Return the (x, y) coordinate for the center point of the cell that contains the specified text.  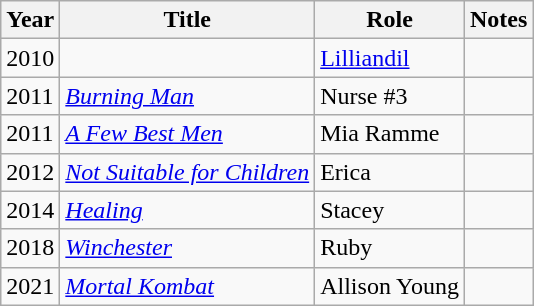
2012 (30, 172)
Year (30, 20)
Erica (390, 172)
Healing (188, 210)
Allison Young (390, 286)
Burning Man (188, 96)
Mia Ramme (390, 134)
Stacey (390, 210)
2014 (30, 210)
Not Suitable for Children (188, 172)
Winchester (188, 248)
Lilliandil (390, 58)
Role (390, 20)
Ruby (390, 248)
Mortal Kombat (188, 286)
Notes (498, 20)
Nurse #3 (390, 96)
2021 (30, 286)
Title (188, 20)
2010 (30, 58)
A Few Best Men (188, 134)
2018 (30, 248)
